Locate the cell with the specified text and output its (x, y) center coordinate. 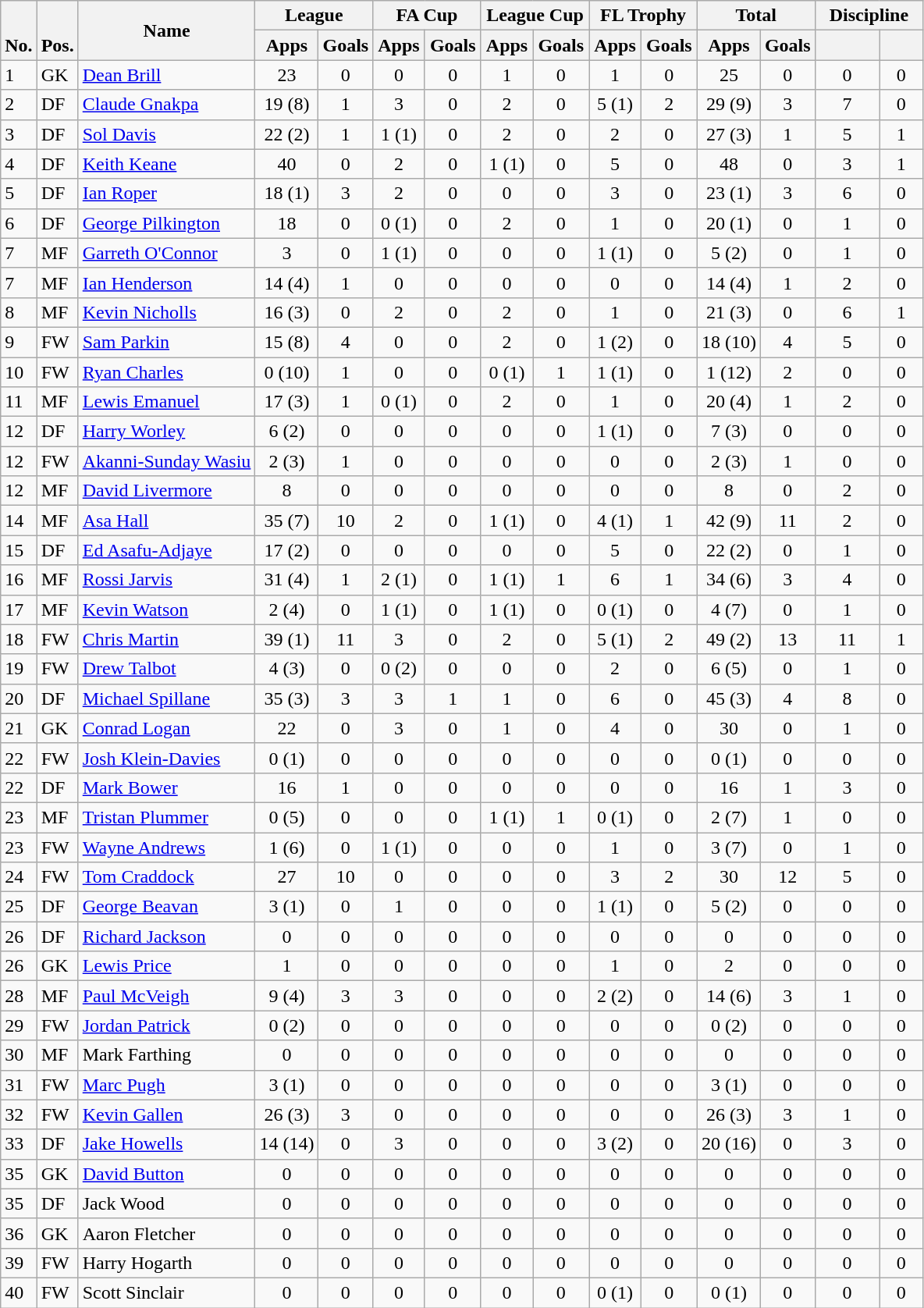
42 (9) (729, 521)
Wayne Andrews (167, 847)
Jack Wood (167, 1203)
20 (16) (729, 1144)
31 (4) (287, 580)
20 (4) (729, 402)
0 (10) (287, 372)
Tristan Plummer (167, 817)
Mark Bower (167, 787)
Lewis Emanuel (167, 402)
45 (3) (729, 698)
Asa Hall (167, 521)
Conrad Logan (167, 728)
21 (19, 728)
17 (2) (287, 550)
Total (755, 16)
David Livermore (167, 491)
Ed Asafu-Adjaye (167, 550)
15 (8) (287, 342)
Pos. (58, 30)
2 (2) (615, 996)
4 (7) (729, 610)
Drew Talbot (167, 669)
27 (287, 877)
Mark Farthing (167, 1055)
17 (19, 610)
35 (3) (287, 698)
6 (2) (287, 432)
Scott Sinclair (167, 1292)
Dean Brill (167, 75)
20 (1) (729, 223)
George Beavan (167, 907)
24 (19, 877)
28 (19, 996)
FA Cup (428, 16)
3 (7) (729, 847)
League (314, 16)
Paul McVeigh (167, 996)
Keith Keane (167, 164)
David Button (167, 1174)
31 (19, 1085)
Jordan Patrick (167, 1025)
Name (167, 30)
36 (19, 1233)
Aaron Fletcher (167, 1233)
9 (4) (287, 996)
Ryan Charles (167, 372)
16 (3) (287, 312)
6 (5) (729, 669)
2 (4) (287, 610)
39 (1) (287, 639)
20 (19, 698)
0 (5) (287, 817)
Sol Davis (167, 134)
Ian Henderson (167, 283)
19 (19, 669)
Chris Martin (167, 639)
Tom Craddock (167, 877)
33 (19, 1144)
4 (3) (287, 669)
Garreth O'Connor (167, 253)
Michael Spillane (167, 698)
1 (12) (729, 372)
League Cup (535, 16)
3 (2) (615, 1144)
21 (3) (729, 312)
Kevin Gallen (167, 1114)
35 (7) (287, 521)
FL Trophy (643, 16)
4 (1) (615, 521)
Ian Roper (167, 194)
2 (1) (400, 580)
29 (9) (729, 105)
32 (19, 1114)
18 (1) (287, 194)
27 (3) (729, 134)
Harry Hogarth (167, 1263)
Kevin Watson (167, 610)
15 (19, 550)
Richard Jackson (167, 937)
14 (14) (287, 1144)
23 (1) (729, 194)
Discipline (869, 16)
Marc Pugh (167, 1085)
9 (19, 342)
1 (2) (615, 342)
17 (3) (287, 402)
No. (19, 30)
Harry Worley (167, 432)
39 (19, 1263)
29 (19, 1025)
Claude Gnakpa (167, 105)
2 (7) (729, 817)
Josh Klein-Davies (167, 758)
Akanni-Sunday Wasiu (167, 461)
George Pilkington (167, 223)
Lewis Price (167, 966)
7 (3) (729, 432)
Sam Parkin (167, 342)
Rossi Jarvis (167, 580)
Kevin Nicholls (167, 312)
13 (787, 639)
1 (6) (287, 847)
18 (10) (729, 342)
34 (6) (729, 580)
48 (729, 164)
14 (6) (729, 996)
Jake Howells (167, 1144)
19 (8) (287, 105)
49 (2) (729, 639)
14 (19, 521)
